From the cell containing the given text, extract its center point as [x, y] coordinate. 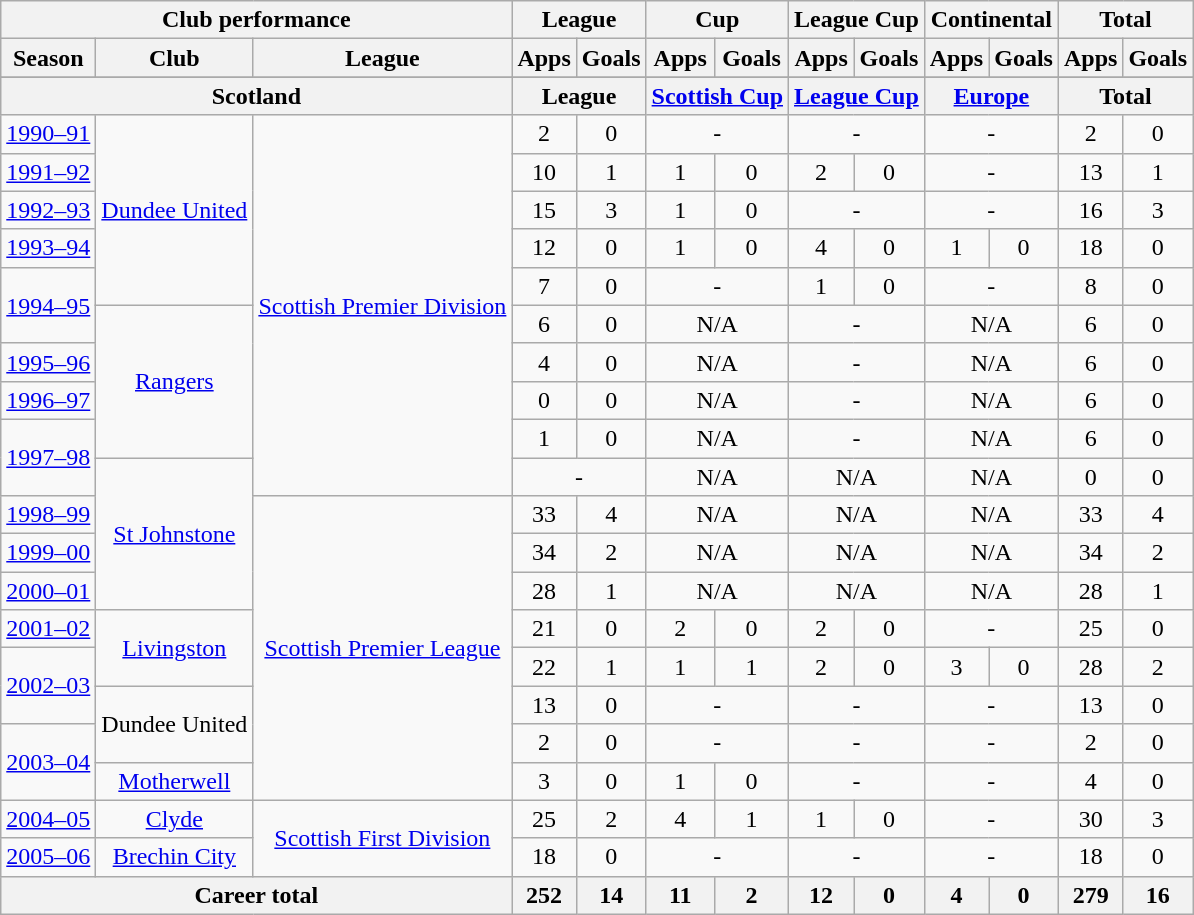
2001–02 [48, 629]
15 [544, 210]
Club [174, 58]
8 [1090, 286]
1991–92 [48, 172]
1997–98 [48, 457]
Continental [991, 20]
22 [544, 667]
2002–03 [48, 686]
252 [544, 895]
Career total [256, 895]
1996–97 [48, 400]
10 [544, 172]
1990–91 [48, 134]
2000–01 [48, 591]
1998–99 [48, 515]
Scottish Cup [717, 96]
Rangers [174, 381]
Cup [717, 20]
2005–06 [48, 857]
1995–96 [48, 362]
Europe [991, 96]
1992–93 [48, 210]
7 [544, 286]
Clyde [174, 819]
1999–00 [48, 553]
St Johnstone [174, 534]
Livingston [174, 648]
Scottish Premier League [382, 648]
Club performance [256, 20]
Scotland [256, 96]
1994–95 [48, 305]
2004–05 [48, 819]
11 [680, 895]
21 [544, 629]
Scottish First Division [382, 838]
Motherwell [174, 781]
279 [1090, 895]
Season [48, 58]
Brechin City [174, 857]
14 [611, 895]
1993–94 [48, 248]
30 [1090, 819]
Scottish Premier Division [382, 306]
2003–04 [48, 762]
